For the text-containing cell, return its midpoint in [x, y] coordinate format. 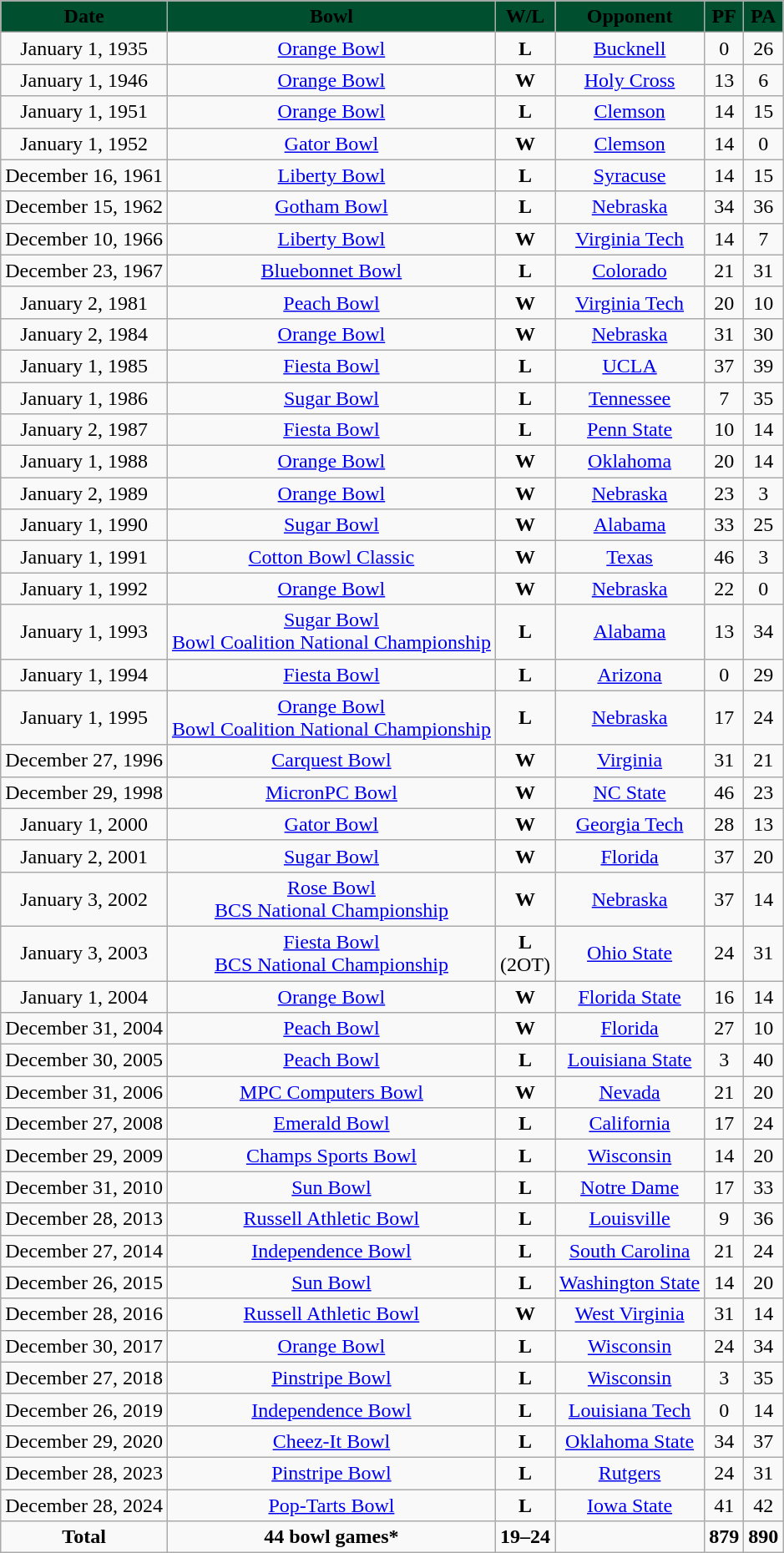
January 1, 1990 [84, 525]
MPC Computers Bowl [331, 1092]
Pop-Tarts Bowl [331, 1505]
Cotton Bowl Classic [331, 557]
Cheez-It Bowl [331, 1441]
Florida State [630, 996]
Bucknell [630, 48]
16 [725, 996]
Carquest Bowl [331, 761]
Oklahoma State [630, 1441]
Colorado [630, 271]
January 3, 2002 [84, 898]
January 2, 1987 [84, 430]
Penn State [630, 430]
Georgia Tech [630, 824]
January 3, 2003 [84, 954]
26 [763, 48]
January 1, 1935 [84, 48]
December 16, 1961 [84, 175]
MicronPC Bowl [331, 792]
Tennessee [630, 398]
Iowa State [630, 1505]
Louisiana State [630, 1060]
29 [763, 675]
January 2, 1989 [84, 493]
January 1, 1993 [84, 631]
December 23, 1967 [84, 271]
West Virginia [630, 1314]
December 27, 2008 [84, 1124]
NC State [630, 792]
27 [725, 1029]
January 1, 1986 [84, 398]
41 [725, 1505]
40 [763, 1060]
9 [725, 1219]
January 2, 1981 [84, 302]
December 26, 2019 [84, 1409]
January 1, 1991 [84, 557]
December 29, 2009 [84, 1156]
Sugar BowlBowl Coalition National Championship [331, 631]
December 31, 2006 [84, 1092]
January 1, 1952 [84, 144]
December 27, 2018 [84, 1378]
January 1, 1995 [84, 718]
January 1, 1985 [84, 366]
Gotham Bowl [331, 207]
44 bowl games* [331, 1537]
December 28, 2024 [84, 1505]
W/L [524, 17]
Opponent [630, 17]
December 29, 1998 [84, 792]
December 31, 2010 [84, 1187]
Notre Dame [630, 1187]
28 [725, 824]
6 [763, 80]
January 1, 1946 [84, 80]
Emerald Bowl [331, 1124]
Oklahoma [630, 462]
California [630, 1124]
Syracuse [630, 175]
December 26, 2015 [84, 1282]
PF [725, 17]
January 1, 1992 [84, 589]
39 [763, 366]
Rose BowlBCS National Championship [331, 898]
January 1, 2000 [84, 824]
UCLA [630, 366]
PA [763, 17]
879 [725, 1537]
December 30, 2005 [84, 1060]
Fiesta BowlBCS National Championship [331, 954]
December 28, 2023 [84, 1473]
December 29, 2020 [84, 1441]
Total [84, 1537]
Nevada [630, 1092]
19–24 [524, 1537]
Ohio State [630, 954]
22 [725, 589]
January 1, 2004 [84, 996]
December 27, 2014 [84, 1251]
January 1, 1994 [84, 675]
Arizona [630, 675]
December 15, 1962 [84, 207]
30 [763, 334]
January 2, 1984 [84, 334]
December 28, 2013 [84, 1219]
Bluebonnet Bowl [331, 271]
December 10, 1966 [84, 239]
December 28, 2016 [84, 1314]
December 31, 2004 [84, 1029]
South Carolina [630, 1251]
Bowl [331, 17]
December 27, 1996 [84, 761]
Rutgers [630, 1473]
Virginia [630, 761]
890 [763, 1537]
Louisiana Tech [630, 1409]
Date [84, 17]
Orange BowlBowl Coalition National Championship [331, 718]
Champs Sports Bowl [331, 1156]
January 1, 1951 [84, 112]
January 2, 2001 [84, 856]
Texas [630, 557]
Holy Cross [630, 80]
25 [763, 525]
L(2OT) [524, 954]
Louisville [630, 1219]
Washington State [630, 1282]
42 [763, 1505]
January 1, 1988 [84, 462]
December 30, 2017 [84, 1346]
